Output the (X, Y) coordinate of the center of the cell containing the given text.  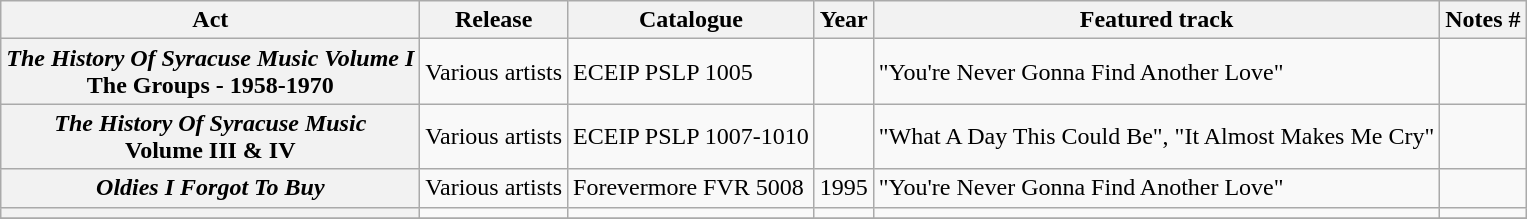
"What A Day This Could Be", "It Almost Makes Me Cry" (1156, 136)
ECEIP PSLP 1007-1010 (692, 136)
ECEIP PSLP 1005 (692, 72)
Featured track (1156, 20)
Release (494, 20)
1995 (844, 188)
Notes # (1483, 20)
Year (844, 20)
Act (210, 20)
The History Of Syracuse Music Volume I The Groups - 1958-1970 (210, 72)
The History Of Syracuse MusicVolume III & IV (210, 136)
Catalogue (692, 20)
Forevermore FVR 5008 (692, 188)
Oldies I Forgot To Buy (210, 188)
